Search for the cell housing the specified text and yield its [X, Y] center coordinate. 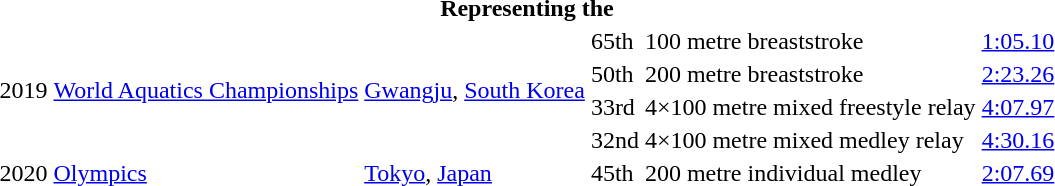
100 metre breaststroke [810, 41]
65th [614, 41]
Gwangju, South Korea [475, 90]
50th [614, 74]
4×100 metre mixed medley relay [810, 140]
World Aquatics Championships [206, 90]
4×100 metre mixed freestyle relay [810, 107]
32nd [614, 140]
200 metre breaststroke [810, 74]
33rd [614, 107]
